Identify which cell holds the provided text, then report its (x, y) central coordinate. 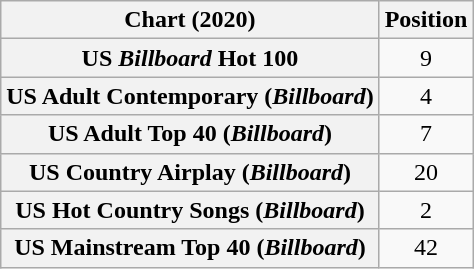
US Country Airplay (Billboard) (190, 172)
Chart (2020) (190, 20)
7 (426, 134)
Position (426, 20)
20 (426, 172)
US Hot Country Songs (Billboard) (190, 210)
US Billboard Hot 100 (190, 58)
US Adult Top 40 (Billboard) (190, 134)
9 (426, 58)
US Adult Contemporary (Billboard) (190, 96)
US Mainstream Top 40 (Billboard) (190, 248)
4 (426, 96)
2 (426, 210)
42 (426, 248)
